Identify which cell holds the provided text, then report its (X, Y) central coordinate. 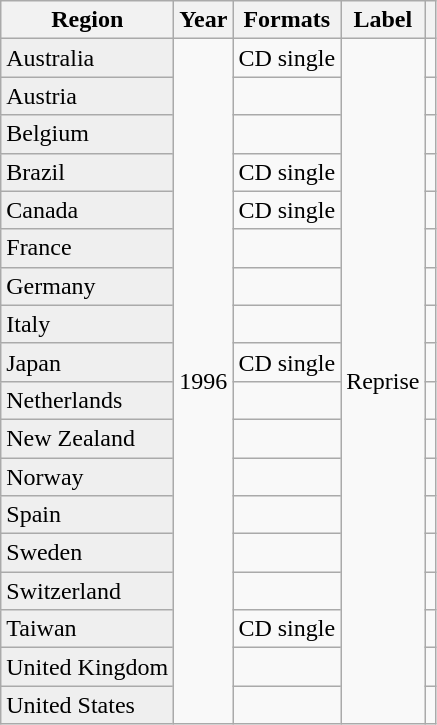
Switzerland (88, 591)
Reprise (383, 382)
Taiwan (88, 629)
Formats (287, 20)
Belgium (88, 134)
Norway (88, 477)
Year (204, 20)
United Kingdom (88, 667)
Region (88, 20)
Italy (88, 324)
Netherlands (88, 400)
Austria (88, 96)
1996 (204, 382)
United States (88, 705)
France (88, 248)
Label (383, 20)
Germany (88, 286)
Sweden (88, 553)
Japan (88, 362)
Brazil (88, 172)
Canada (88, 210)
Australia (88, 58)
Spain (88, 515)
New Zealand (88, 438)
